From the cell containing the given text, extract its center point as (x, y) coordinate. 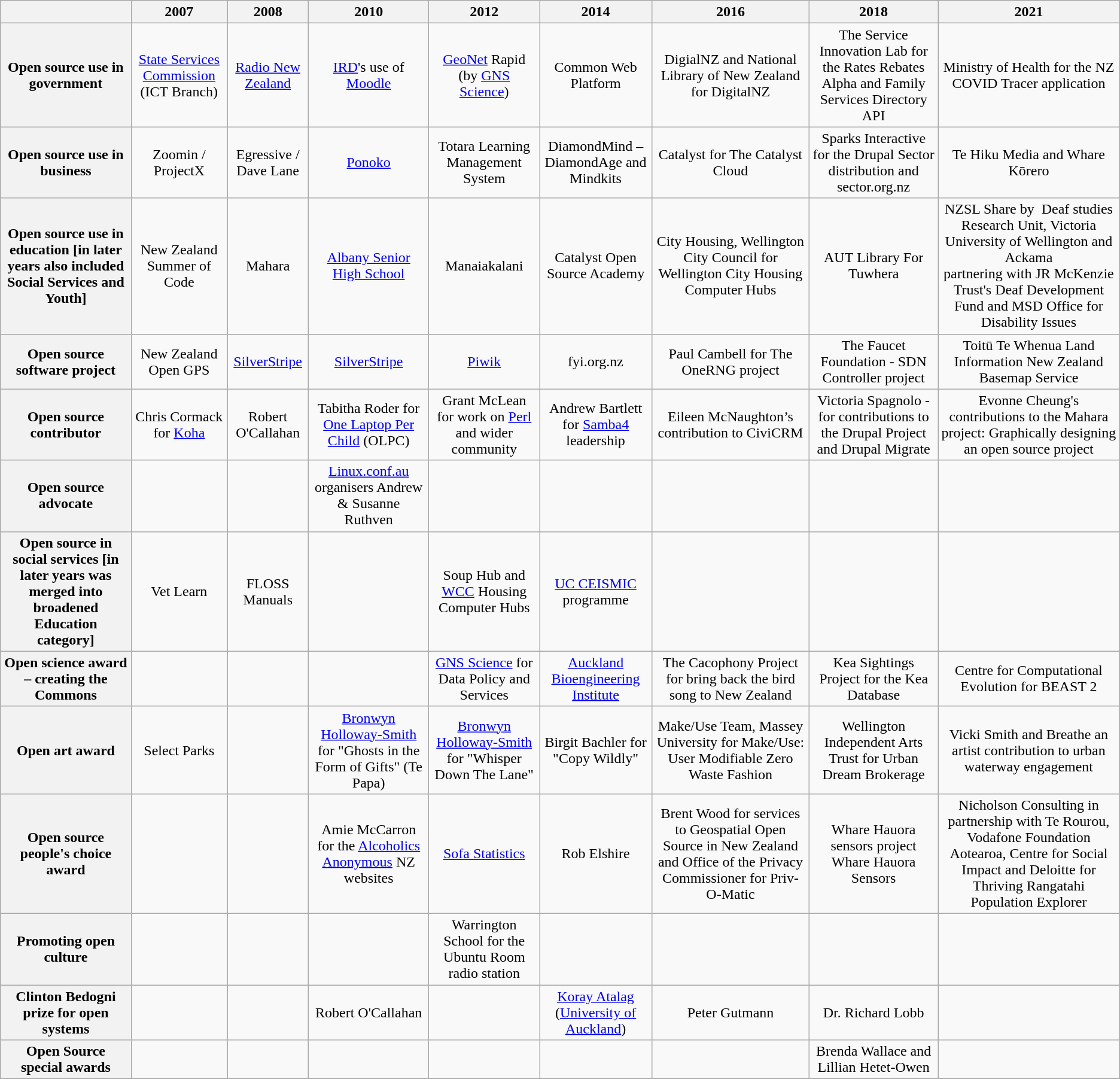
Totara Learning Management System (485, 163)
Tabitha Roder for One Laptop Per Child (OLPC) (369, 425)
UC CEISMIC programme (596, 591)
2021 (1029, 12)
2016 (730, 12)
Centre for Computational Evolution for BEAST 2 (1029, 679)
Open source in social services [in later years was merged into broadened Education category] (66, 591)
Open science award – creating the Commons (66, 679)
Open source software project (66, 361)
Brenda Wallace and Lillian Hetet-Owen (874, 1059)
DigialNZ and National Library of New Zealand for DigitalNZ (730, 75)
Ponoko (369, 163)
Select Parks (179, 750)
Open source use in government (66, 75)
FLOSS Manuals (268, 591)
Common Web Platform (596, 75)
Manaiakalani (485, 266)
Soup Hub and WCC Housing Computer Hubs (485, 591)
Open Source special awards (66, 1059)
Zoomin / ProjectX (179, 163)
Make/Use Team, Massey University for Make/Use: User Modifiable Zero Waste Fashion (730, 750)
Te Hiku Media and Whare Kōrero (1029, 163)
Auckland Bioengineering Institute (596, 679)
GNS Science for Data Policy and Services (485, 679)
Brent Wood for services to Geospatial Open Source in New Zealand and Office of the Privacy Commissioner for Priv-O-Matic (730, 853)
fyi.org.nz (596, 361)
Catalyst Open Source Academy (596, 266)
Wellington Independent Arts Trust for Urban Dream Brokerage (874, 750)
Amie McCarron for the Alcoholics Anonymous NZ websites (369, 853)
2018 (874, 12)
The Faucet Foundation - SDN Controller project (874, 361)
Peter Gutmann (730, 1013)
Eileen McNaughton’s contribution to CiviCRM (730, 425)
GeoNet Rapid (by GNS Science) (485, 75)
2014 (596, 12)
Birgit Bachler for "Copy Wildly" (596, 750)
Chris Cormack for Koha (179, 425)
Grant McLean for work on Perl and wider community (485, 425)
Open source people's choice award (66, 853)
2008 (268, 12)
Promoting open culture (66, 949)
Open source use in education [in later years also included Social Services and Youth] (66, 266)
Open source contributor (66, 425)
Kea Sightings Project for the Kea Database (874, 679)
Catalyst for The Catalyst Cloud (730, 163)
Vicki Smith and Breathe an artist contribution to urban waterway engagement (1029, 750)
Victoria Spagnolo - for contributions to the Drupal Project and Drupal Migrate (874, 425)
Sofa Statistics (485, 853)
Evonne Cheung's contributions to the Mahara project: Graphically designing an open source project (1029, 425)
Albany Senior High School (369, 266)
Egressive / Dave Lane (268, 163)
City Housing, Wellington City Council for Wellington City Housing Computer Hubs (730, 266)
New Zealand Open GPS (179, 361)
Clinton Bedogni prize for open systems (66, 1013)
Bronwyn Holloway-Smith for "Ghosts in the Form of Gifts" (Te Papa) (369, 750)
Whare Hauora sensors project Whare Hauora Sensors (874, 853)
Rob Elshire (596, 853)
Ministry of Health for the NZ COVID Tracer application (1029, 75)
Paul Cambell for The OneRNG project (730, 361)
2012 (485, 12)
State Services Commission (ICT Branch) (179, 75)
IRD's use of Moodle (369, 75)
Mahara (268, 266)
Toitū Te Whenua Land Information New Zealand Basemap Service (1029, 361)
Piwik (485, 361)
AUT Library For Tuwhera (874, 266)
New Zealand Summer of Code (179, 266)
Open source use in business (66, 163)
Open art award (66, 750)
Linux.conf.au organisers Andrew & Susanne Ruthven (369, 496)
Bronwyn Holloway-Smith for "Whisper Down The Lane" (485, 750)
Koray Atalag (University of Auckland) (596, 1013)
2010 (369, 12)
DiamondMind – DiamondAge and Mindkits (596, 163)
Warrington School for the Ubuntu Room radio station (485, 949)
Andrew Bartlett for Samba4 leadership (596, 425)
Dr. Richard Lobb (874, 1013)
Sparks Interactive for the Drupal Sector distribution and sector.org.nz (874, 163)
Open source advocate (66, 496)
2007 (179, 12)
Radio New Zealand (268, 75)
The Service Innovation Lab for the Rates Rebates Alpha and Family Services Directory API (874, 75)
Vet Learn (179, 591)
The Cacophony Project for bring back the bird song to New Zealand (730, 679)
